Identify which cell holds the provided text, then report its (X, Y) central coordinate. 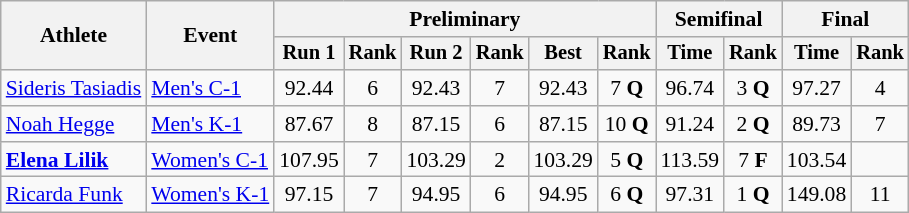
107.95 (308, 160)
Event (210, 36)
2 Q (753, 124)
5 Q (627, 160)
149.08 (816, 195)
113.59 (690, 160)
Women's C-1 (210, 160)
11 (880, 195)
Sideris Tasiadis (74, 88)
97.27 (816, 88)
Women's K-1 (210, 195)
Men's C-1 (210, 88)
3 Q (753, 88)
Elena Lilik (74, 160)
Men's K-1 (210, 124)
89.73 (816, 124)
91.24 (690, 124)
97.31 (690, 195)
2 (500, 160)
103.54 (816, 160)
96.74 (690, 88)
Preliminary (464, 19)
Run 1 (308, 54)
10 Q (627, 124)
Athlete (74, 36)
Best (562, 54)
7 F (753, 160)
4 (880, 88)
Semifinal (719, 19)
8 (373, 124)
97.15 (308, 195)
1 Q (753, 195)
87.67 (308, 124)
Noah Hegge (74, 124)
Final (846, 19)
7 Q (627, 88)
6 Q (627, 195)
Run 2 (436, 54)
92.44 (308, 88)
Ricarda Funk (74, 195)
